Scan for the cell matching the given text and deliver its [x, y] coordinate at center. 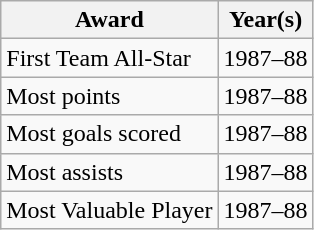
Award [110, 20]
Most points [110, 96]
Year(s) [266, 20]
First Team All-Star [110, 58]
Most goals scored [110, 134]
Most Valuable Player [110, 210]
Most assists [110, 172]
